Return the [X, Y] coordinate for the center point of the cell that contains the specified text.  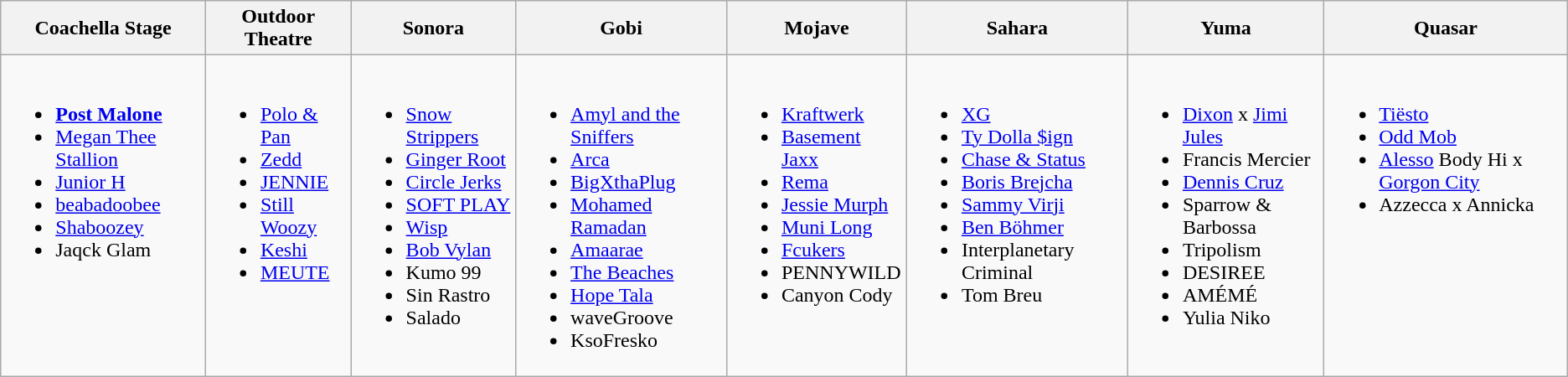
Quasar [1446, 28]
Snow StrippersGinger RootCircle JerksSOFT PLAYWispBob VylanKumo 99Sin Rastro Salado [433, 216]
Tiësto Odd Mob Alesso Body Hi x Gorgon City Azzecca x Annicka [1446, 216]
Amyl and the SniffersArcaBigXthaPlugMohamed RamadanAmaaraeThe BeachesHope TalawaveGroove KsoFresko [622, 216]
Polo & PanZeddJENNIEStill WoozyKeshiMEUTE [278, 216]
XGTy Dolla $ignChase & StatusBoris BrejchaSammy VirjiBen BöhmerInterplanetary CriminalTom Breu [1017, 216]
KraftwerkBasement JaxxRemaJessie MurphMuni LongFcukersPENNYWILD Canyon Cody [816, 216]
Sonora [433, 28]
Gobi [622, 28]
Dixon x Jimi JulesFrancis MercierDennis CruzSparrow & BarbossaTripolismDESIREEAMÉMÉYulia Niko [1225, 216]
Mojave [816, 28]
Sahara [1017, 28]
Outdoor Theatre [278, 28]
Post MaloneMegan Thee StallionJunior HbeabadoobeeShaboozeyJaqck Glam [104, 216]
Coachella Stage [104, 28]
Yuma [1225, 28]
